Extract the [X, Y] coordinate from the center of the cell holding the provided text.  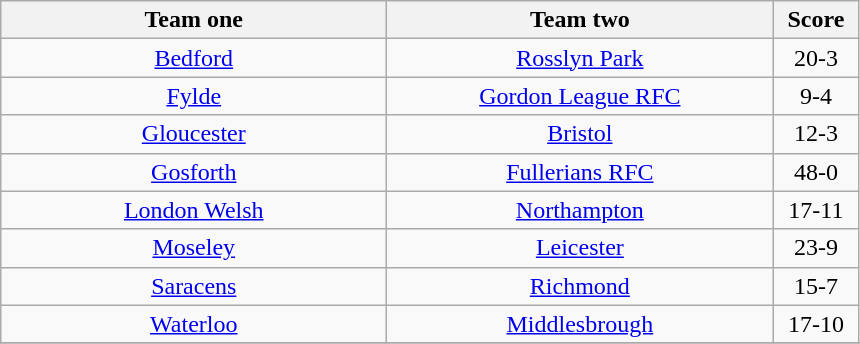
Saracens [194, 286]
Waterloo [194, 324]
Score [816, 20]
15-7 [816, 286]
9-4 [816, 96]
17-10 [816, 324]
Team one [194, 20]
Bedford [194, 58]
48-0 [816, 172]
Moseley [194, 248]
Team two [580, 20]
Middlesbrough [580, 324]
Gloucester [194, 134]
Gordon League RFC [580, 96]
Rosslyn Park [580, 58]
20-3 [816, 58]
Gosforth [194, 172]
Bristol [580, 134]
Fylde [194, 96]
London Welsh [194, 210]
Northampton [580, 210]
Leicester [580, 248]
Fullerians RFC [580, 172]
23-9 [816, 248]
17-11 [816, 210]
Richmond [580, 286]
12-3 [816, 134]
